Capture the cell that displays the provided text and extract its [x, y] central coordinate. 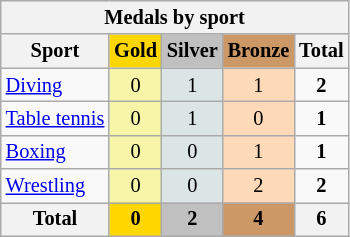
Medals by sport [175, 17]
4 [259, 219]
Silver [192, 51]
Wrestling [55, 186]
6 [321, 219]
Sport [55, 51]
Table tennis [55, 118]
Diving [55, 85]
Gold [136, 51]
Bronze [259, 51]
Boxing [55, 152]
